Return the (X, Y) coordinate for the center point of the cell that contains the specified text.  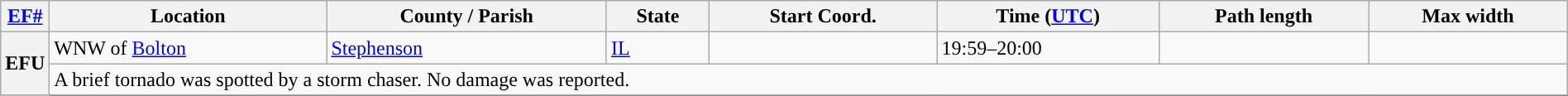
A brief tornado was spotted by a storm chaser. No damage was reported. (809, 79)
IL (657, 48)
Location (189, 17)
Stephenson (466, 48)
Time (UTC) (1048, 17)
WNW of Bolton (189, 48)
County / Parish (466, 17)
19:59–20:00 (1048, 48)
EFU (25, 64)
Start Coord. (823, 17)
EF# (25, 17)
Max width (1469, 17)
Path length (1264, 17)
State (657, 17)
